Detect which cell encompasses the target text, then output its (X, Y) center coordinate. 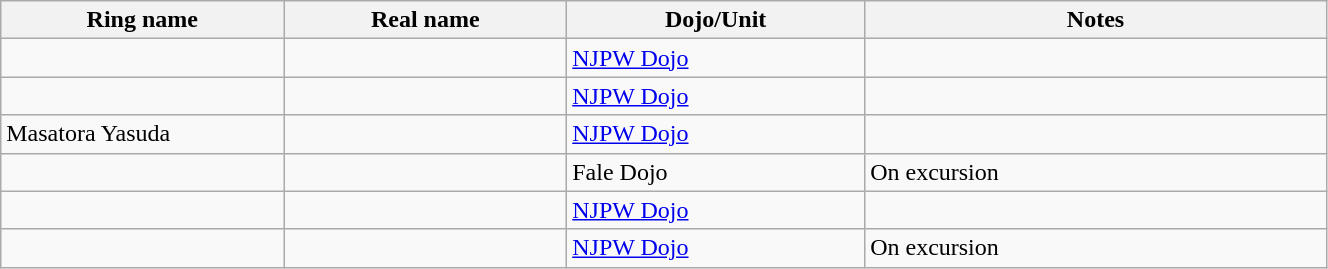
Notes (1096, 20)
Masatora Yasuda (142, 134)
Ring name (142, 20)
Dojo/Unit (716, 20)
Real name (426, 20)
Fale Dojo (716, 172)
